Identify which cell holds the provided text, then report its (x, y) central coordinate. 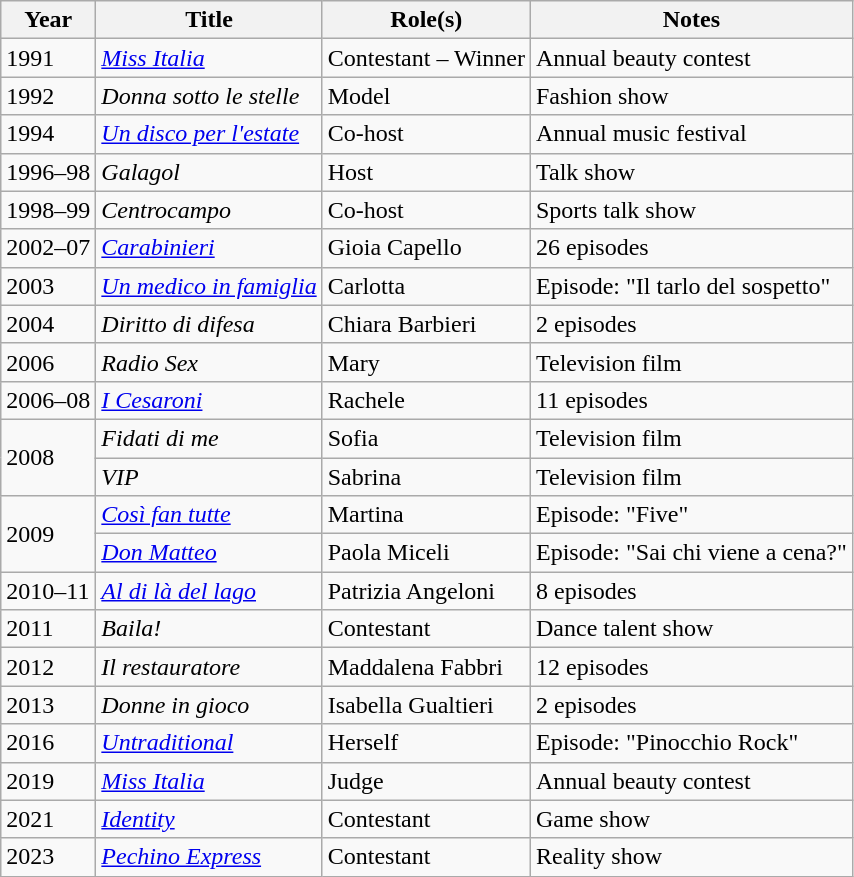
2008 (48, 457)
Role(s) (426, 20)
2016 (48, 743)
2011 (48, 629)
Baila! (209, 629)
2002–07 (48, 248)
Herself (426, 743)
Donna sotto le stelle (209, 96)
2006–08 (48, 400)
Reality show (691, 857)
Notes (691, 20)
1992 (48, 96)
Così fan tutte (209, 515)
Carabinieri (209, 248)
1998–99 (48, 210)
Fidati di me (209, 438)
VIP (209, 477)
Title (209, 20)
2023 (48, 857)
Al di là del lago (209, 591)
Donne in gioco (209, 705)
2003 (48, 286)
Talk show (691, 172)
Year (48, 20)
Un medico in famiglia (209, 286)
8 episodes (691, 591)
11 episodes (691, 400)
2013 (48, 705)
Episode: "Sai chi viene a cena?" (691, 553)
Il restauratore (209, 667)
26 episodes (691, 248)
Sports talk show (691, 210)
Sofia (426, 438)
2009 (48, 534)
Mary (426, 362)
Judge (426, 781)
Paola Miceli (426, 553)
Carlotta (426, 286)
Pechino Express (209, 857)
Identity (209, 819)
Model (426, 96)
Don Matteo (209, 553)
Martina (426, 515)
2006 (48, 362)
2012 (48, 667)
Host (426, 172)
I Cesaroni (209, 400)
Game show (691, 819)
Episode: "Pinocchio Rock" (691, 743)
Radio Sex (209, 362)
1994 (48, 134)
Chiara Barbieri (426, 324)
Fashion show (691, 96)
Diritto di difesa (209, 324)
Gioia Capello (426, 248)
Maddalena Fabbri (426, 667)
Isabella Gualtieri (426, 705)
Dance talent show (691, 629)
1996–98 (48, 172)
Un disco per l'estate (209, 134)
12 episodes (691, 667)
2021 (48, 819)
Patrizia Angeloni (426, 591)
Centrocampo (209, 210)
Untraditional (209, 743)
Rachele (426, 400)
Sabrina (426, 477)
Episode: "Il tarlo del sospetto" (691, 286)
1991 (48, 58)
2010–11 (48, 591)
2019 (48, 781)
Galagol (209, 172)
Annual music festival (691, 134)
2004 (48, 324)
Episode: "Five" (691, 515)
Contestant – Winner (426, 58)
